Return [x, y] of the center of cell containing provided text 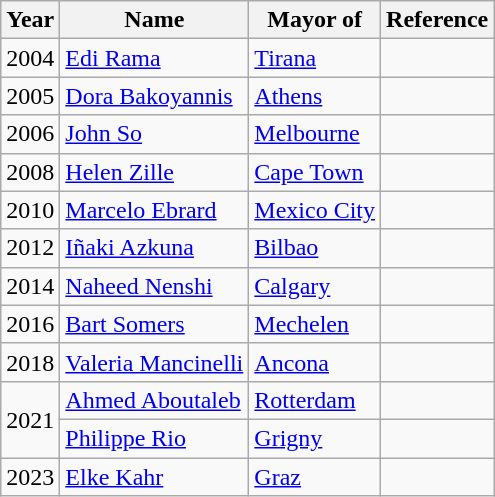
2016 [30, 324]
John So [154, 134]
2021 [30, 419]
Elke Kahr [154, 477]
2006 [30, 134]
Athens [315, 96]
Ahmed Aboutaleb [154, 400]
Dora Bakoyannis [154, 96]
Graz [315, 477]
Naheed Nenshi [154, 286]
Calgary [315, 286]
2018 [30, 362]
Helen Zille [154, 172]
Valeria Mancinelli [154, 362]
Grigny [315, 438]
Bart Somers [154, 324]
Tirana [315, 58]
Mechelen [315, 324]
2023 [30, 477]
Mexico City [315, 210]
Name [154, 20]
Marcelo Ebrard [154, 210]
Cape Town [315, 172]
Melbourne [315, 134]
Bilbao [315, 248]
2004 [30, 58]
Philippe Rio [154, 438]
Reference [438, 20]
2012 [30, 248]
2008 [30, 172]
2014 [30, 286]
Mayor of [315, 20]
Year [30, 20]
Ancona [315, 362]
Edi Rama [154, 58]
Rotterdam [315, 400]
2005 [30, 96]
2010 [30, 210]
Iñaki Azkuna [154, 248]
